Locate the cell with the specified text and output its (x, y) center coordinate. 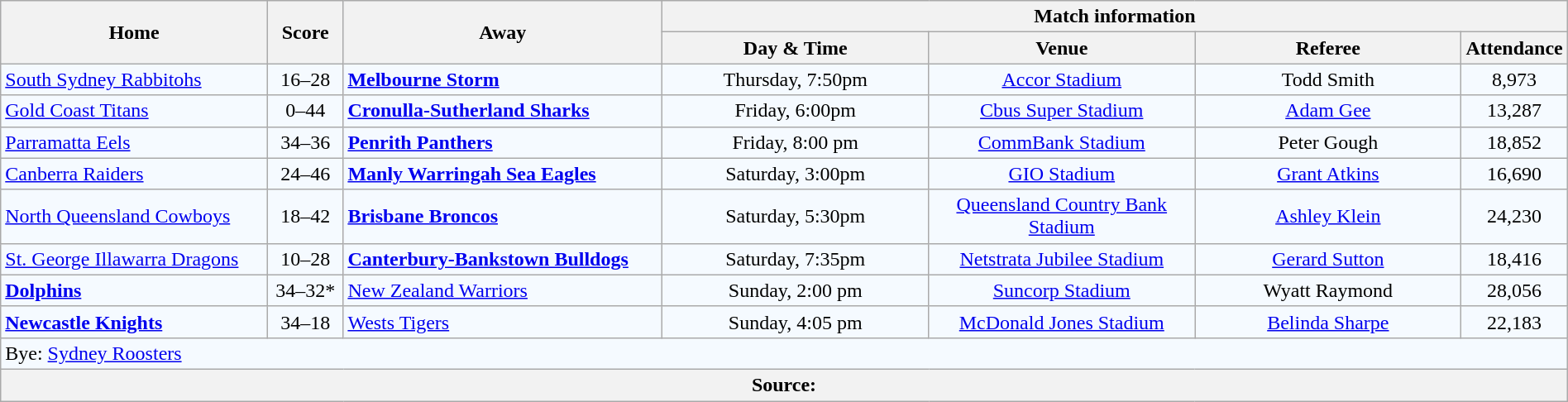
Saturday, 7:35pm (796, 259)
24,230 (1514, 217)
Gold Coast Titans (134, 111)
Queensland Country Bank Stadium (1062, 217)
Accor Stadium (1062, 79)
Newcastle Knights (134, 322)
Belinda Sharpe (1328, 322)
Day & Time (796, 48)
16–28 (304, 79)
34–36 (304, 142)
Friday, 6:00pm (796, 111)
34–18 (304, 322)
St. George Illawarra Dragons (134, 259)
Brisbane Broncos (503, 217)
Peter Gough (1328, 142)
Wests Tigers (503, 322)
Parramatta Eels (134, 142)
Bye: Sydney Roosters (784, 353)
Grant Atkins (1328, 174)
Canterbury-Bankstown Bulldogs (503, 259)
Sunday, 2:00 pm (796, 290)
18,416 (1514, 259)
Dolphins (134, 290)
Wyatt Raymond (1328, 290)
Match information (1115, 17)
Suncorp Stadium (1062, 290)
Saturday, 3:00pm (796, 174)
Saturday, 5:30pm (796, 217)
Score (304, 32)
South Sydney Rabbitohs (134, 79)
16,690 (1514, 174)
Away (503, 32)
Home (134, 32)
18,852 (1514, 142)
34–32* (304, 290)
13,287 (1514, 111)
Source: (784, 385)
28,056 (1514, 290)
Melbourne Storm (503, 79)
Todd Smith (1328, 79)
McDonald Jones Stadium (1062, 322)
Ashley Klein (1328, 217)
Manly Warringah Sea Eagles (503, 174)
10–28 (304, 259)
Sunday, 4:05 pm (796, 322)
Referee (1328, 48)
New Zealand Warriors (503, 290)
8,973 (1514, 79)
Thursday, 7:50pm (796, 79)
Attendance (1514, 48)
Canberra Raiders (134, 174)
0–44 (304, 111)
Cbus Super Stadium (1062, 111)
Gerard Sutton (1328, 259)
Adam Gee (1328, 111)
22,183 (1514, 322)
North Queensland Cowboys (134, 217)
Friday, 8:00 pm (796, 142)
Cronulla-Sutherland Sharks (503, 111)
24–46 (304, 174)
GIO Stadium (1062, 174)
CommBank Stadium (1062, 142)
Penrith Panthers (503, 142)
Venue (1062, 48)
Netstrata Jubilee Stadium (1062, 259)
18–42 (304, 217)
